Determine the (x, y) coordinate at the center of the cell enclosing the given text.  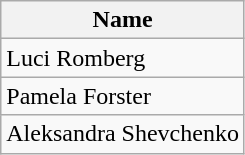
Name (123, 20)
Aleksandra Shevchenko (123, 134)
Luci Romberg (123, 58)
Pamela Forster (123, 96)
